Output the (x, y) coordinate of the center of the cell containing the given text.  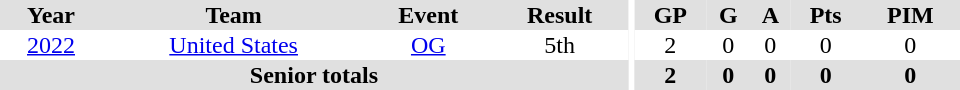
Result (560, 15)
OG (428, 45)
GP (670, 15)
2022 (51, 45)
Team (234, 15)
PIM (910, 15)
A (770, 15)
Event (428, 15)
5th (560, 45)
Senior totals (314, 75)
G (728, 15)
Pts (826, 15)
United States (234, 45)
Year (51, 15)
